Locate the cell with the specified text and output its (X, Y) center coordinate. 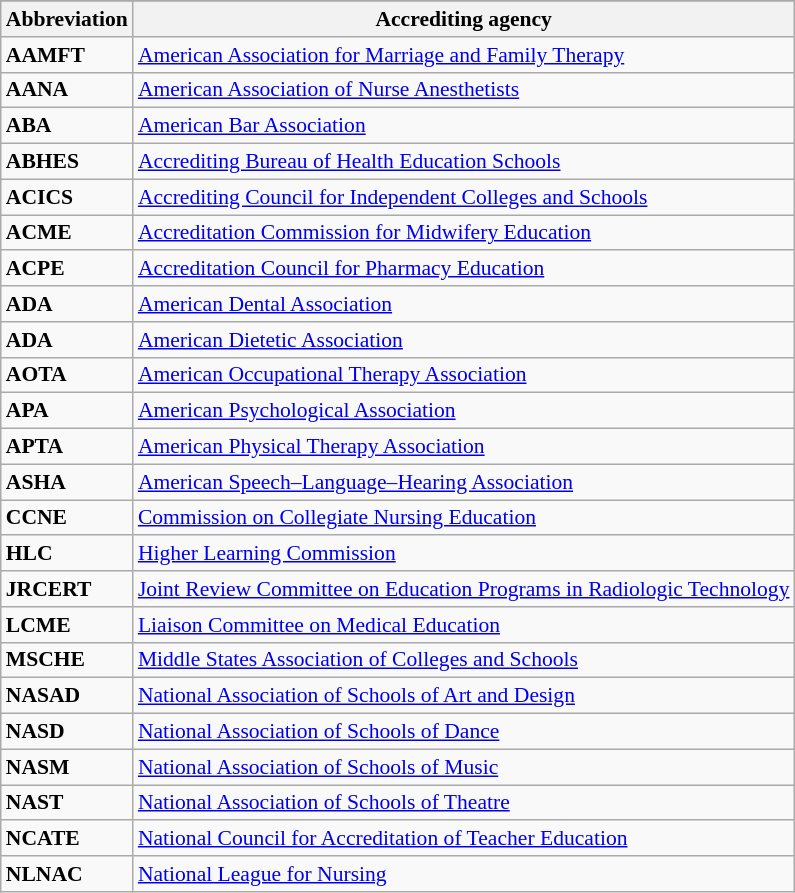
HLC (67, 554)
AAMFT (67, 55)
American Physical Therapy Association (464, 447)
Accreditation Council for Pharmacy Education (464, 269)
NASAD (67, 696)
American Dental Association (464, 304)
National League for Nursing (464, 874)
ABHES (67, 162)
Accrediting Council for Independent Colleges and Schools (464, 197)
American Occupational Therapy Association (464, 375)
ABA (67, 126)
American Association of Nurse Anesthetists (464, 90)
Joint Review Committee on Education Programs in Radiologic Technology (464, 589)
NCATE (67, 839)
American Bar Association (464, 126)
MSCHE (67, 660)
NAST (67, 803)
CCNE (67, 518)
American Dietetic Association (464, 340)
National Association of Schools of Music (464, 767)
ACPE (67, 269)
Liaison Committee on Medical Education (464, 625)
American Association for Marriage and Family Therapy (464, 55)
APTA (67, 447)
AOTA (67, 375)
National Association of Schools of Theatre (464, 803)
National Council for Accreditation of Teacher Education (464, 839)
National Association of Schools of Art and Design (464, 696)
American Psychological Association (464, 411)
Commission on Collegiate Nursing Education (464, 518)
ACME (67, 233)
Accrediting Bureau of Health Education Schools (464, 162)
NASD (67, 732)
LCME (67, 625)
ACICS (67, 197)
NLNAC (67, 874)
APA (67, 411)
Middle States Association of Colleges and Schools (464, 660)
JRCERT (67, 589)
Accreditation Commission for Midwifery Education (464, 233)
Higher Learning Commission (464, 554)
NASM (67, 767)
Abbreviation (67, 19)
American Speech–Language–Hearing Association (464, 482)
AANA (67, 90)
ASHA (67, 482)
Accrediting agency (464, 19)
National Association of Schools of Dance (464, 732)
